Detect which cell encompasses the target text, then output its (X, Y) center coordinate. 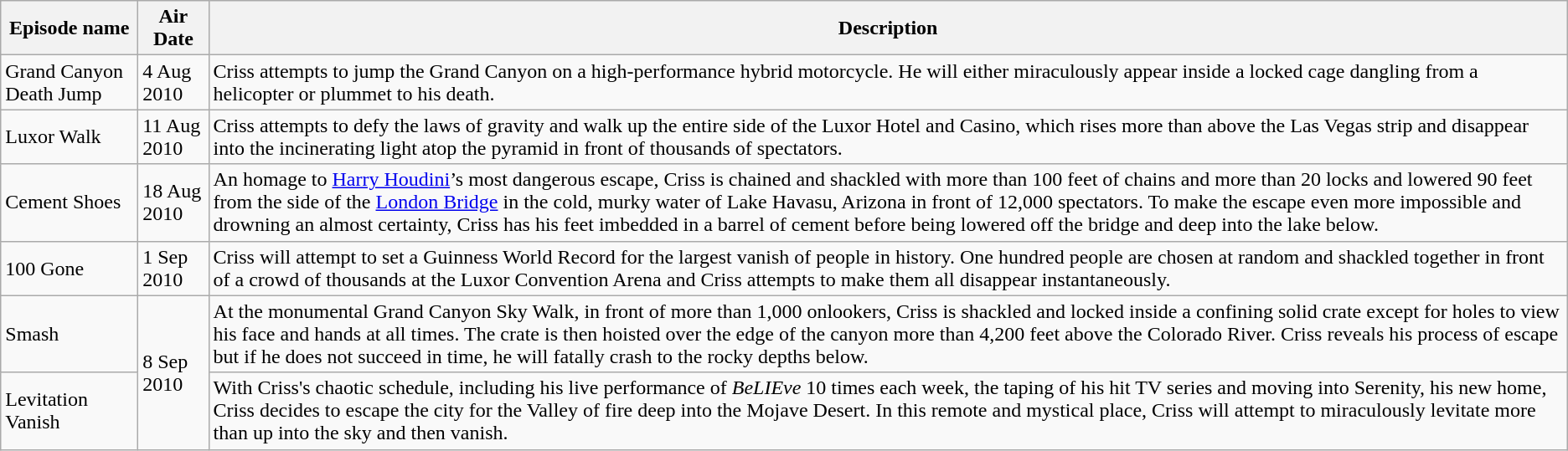
8 Sep 2010 (173, 372)
Air Date (173, 28)
4 Aug 2010 (173, 82)
Cement Shoes (70, 202)
Luxor Walk (70, 137)
Levitation Vanish (70, 411)
Grand Canyon Death Jump (70, 82)
100 Gone (70, 268)
Smash (70, 334)
Description (888, 28)
Episode name (70, 28)
11 Aug 2010 (173, 137)
1 Sep 2010 (173, 268)
18 Aug 2010 (173, 202)
